Return (x, y) of the center of cell containing provided text 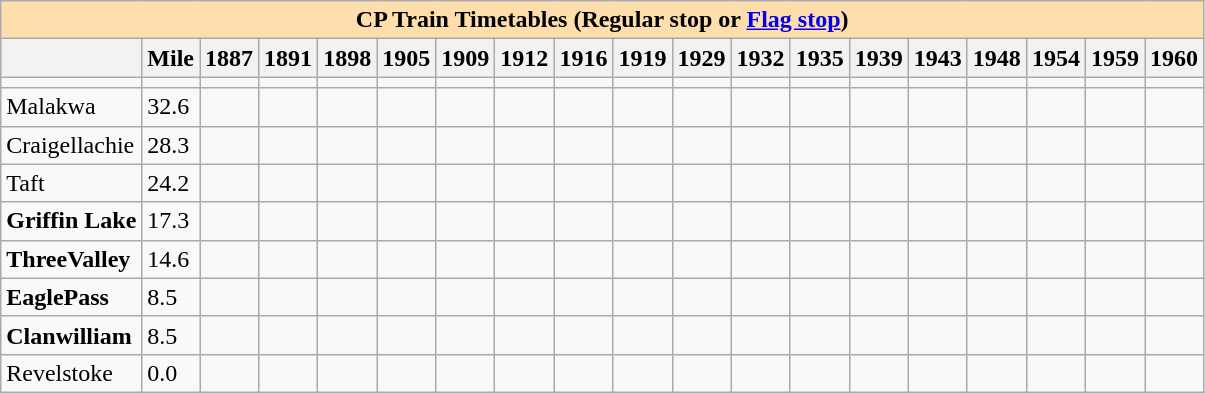
1891 (288, 58)
Clanwilliam (72, 335)
0.0 (171, 373)
Craigellachie (72, 145)
1954 (1056, 58)
EaglePass (72, 297)
1919 (642, 58)
Mile (171, 58)
Taft (72, 183)
1905 (406, 58)
1929 (702, 58)
Malakwa (72, 107)
17.3 (171, 221)
1948 (996, 58)
14.6 (171, 259)
28.3 (171, 145)
1932 (760, 58)
1887 (230, 58)
1916 (584, 58)
24.2 (171, 183)
CP Train Timetables (Regular stop or Flag stop) (602, 20)
1959 (1114, 58)
1943 (938, 58)
1960 (1174, 58)
ThreeValley (72, 259)
1898 (348, 58)
Revelstoke (72, 373)
1939 (878, 58)
1912 (524, 58)
1935 (820, 58)
1909 (466, 58)
32.6 (171, 107)
Griffin Lake (72, 221)
